Capture the cell that displays the provided text and extract its (x, y) central coordinate. 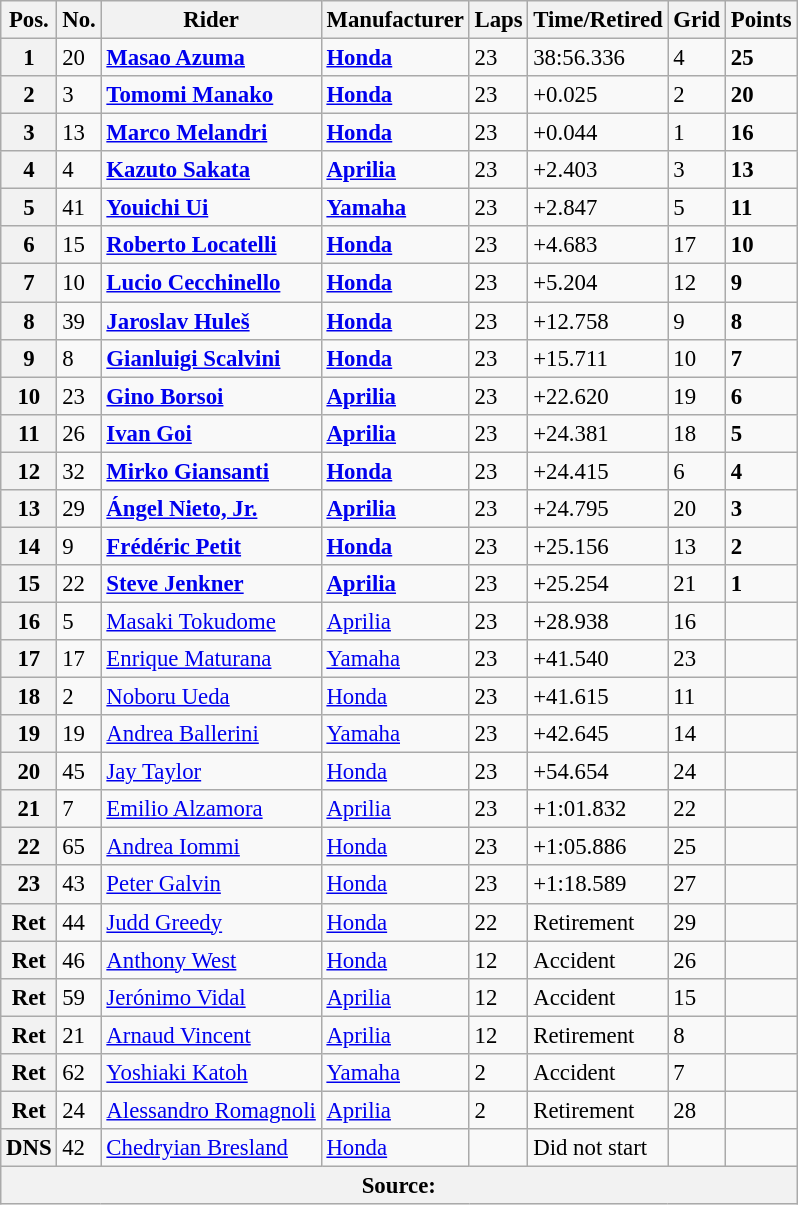
Anthony West (211, 960)
Tomomi Manako (211, 95)
27 (696, 885)
Judd Greedy (211, 922)
32 (79, 471)
Andrea Iommi (211, 847)
Rider (211, 20)
Andrea Ballerini (211, 734)
+24.795 (598, 509)
44 (79, 922)
Chedryian Bresland (211, 1148)
DNS (29, 1148)
Lucio Cecchinello (211, 283)
Emilio Alzamora (211, 809)
+41.540 (598, 659)
+1:01.832 (598, 809)
Manufacturer (395, 20)
+22.620 (598, 396)
39 (79, 321)
Jerónimo Vidal (211, 997)
+41.615 (598, 697)
+2.403 (598, 170)
Jay Taylor (211, 772)
No. (79, 20)
Masaki Tokudome (211, 621)
Peter Galvin (211, 885)
Yoshiaki Katoh (211, 1073)
Enrique Maturana (211, 659)
Laps (498, 20)
Noboru Ueda (211, 697)
+24.415 (598, 471)
38:56.336 (598, 58)
Points (760, 20)
46 (79, 960)
45 (79, 772)
Pos. (29, 20)
+1:05.886 (598, 847)
Ivan Goi (211, 433)
+12.758 (598, 321)
Ángel Nieto, Jr. (211, 509)
+2.847 (598, 208)
Steve Jenkner (211, 584)
42 (79, 1148)
+1:18.589 (598, 885)
65 (79, 847)
+4.683 (598, 245)
41 (79, 208)
Masao Azuma (211, 58)
59 (79, 997)
Grid (696, 20)
Kazuto Sakata (211, 170)
+0.025 (598, 95)
+28.938 (598, 621)
28 (696, 1110)
+25.156 (598, 546)
43 (79, 885)
+5.204 (598, 283)
Frédéric Petit (211, 546)
+15.711 (598, 358)
+0.044 (598, 133)
Mirko Giansanti (211, 471)
Source: (399, 1185)
Did not start (598, 1148)
Jaroslav Huleš (211, 321)
+42.645 (598, 734)
Gino Borsoi (211, 396)
Gianluigi Scalvini (211, 358)
+25.254 (598, 584)
Roberto Locatelli (211, 245)
62 (79, 1073)
+54.654 (598, 772)
Youichi Ui (211, 208)
Marco Melandri (211, 133)
Arnaud Vincent (211, 1035)
Alessandro Romagnoli (211, 1110)
Time/Retired (598, 20)
+24.381 (598, 433)
